Find where the given text appears and provide that cell's center as (x, y) coordinate. 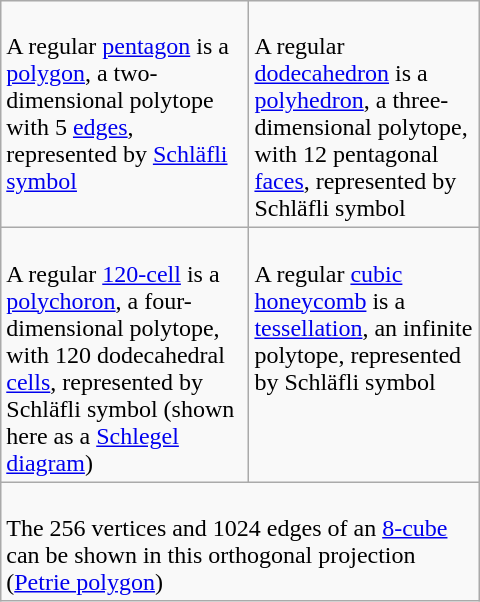
A regular dodecahedron is a polyhedron, a three-dimensional polytope, with 12 pentagonal faces, represented by Schläfli symbol (364, 114)
The 256 vertices and 1024 edges of an 8-cube can be shown in this orthogonal projection (Petrie polygon) (240, 542)
A regular cubic honeycomb is a tessellation, an infinite polytope, represented by Schläfli symbol (364, 355)
A regular pentagon is a polygon, a two-dimensional polytope with 5 edges, represented by Schläfli symbol (125, 114)
